Identify which cell holds the provided text, then report its [x, y] central coordinate. 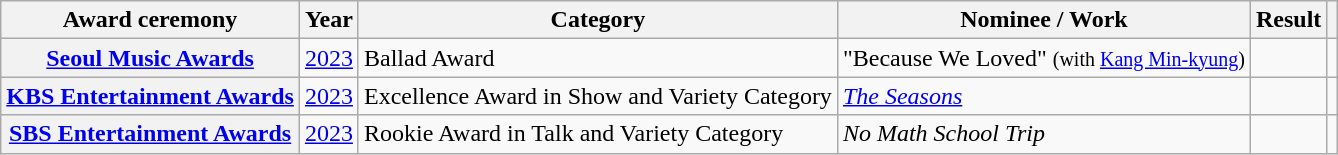
Year [328, 20]
Ballad Award [598, 58]
Rookie Award in Talk and Variety Category [598, 134]
Excellence Award in Show and Variety Category [598, 96]
Result [1288, 20]
The Seasons [1044, 96]
"Because We Loved" (with Kang Min-kyung) [1044, 58]
Seoul Music Awards [150, 58]
Category [598, 20]
Nominee / Work [1044, 20]
SBS Entertainment Awards [150, 134]
KBS Entertainment Awards [150, 96]
Award ceremony [150, 20]
No Math School Trip [1044, 134]
